From the cell containing the given text, extract its center point as (X, Y) coordinate. 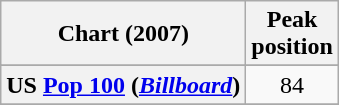
84 (292, 85)
Peakposition (292, 34)
Chart (2007) (124, 34)
US Pop 100 (Billboard) (124, 85)
